Detect which cell encompasses the target text, then output its (X, Y) center coordinate. 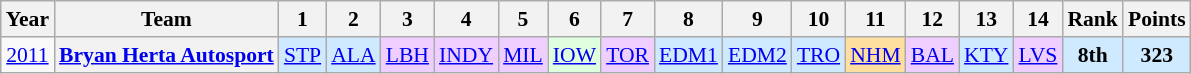
Year (28, 19)
14 (1038, 19)
BAL (932, 55)
2011 (28, 55)
13 (986, 19)
LVS (1038, 55)
Rank (1092, 19)
3 (408, 19)
STP (302, 55)
323 (1157, 55)
TRO (818, 55)
EDM2 (758, 55)
2 (353, 19)
7 (628, 19)
ALA (353, 55)
EDM1 (688, 55)
Bryan Herta Autosport (166, 55)
NHM (876, 55)
Points (1157, 19)
8 (688, 19)
6 (574, 19)
4 (466, 19)
1 (302, 19)
IOW (574, 55)
Team (166, 19)
12 (932, 19)
10 (818, 19)
MIL (523, 55)
INDY (466, 55)
5 (523, 19)
TOR (628, 55)
KTY (986, 55)
8th (1092, 55)
11 (876, 19)
9 (758, 19)
LBH (408, 55)
